Return (X, Y) of the center of cell containing provided text 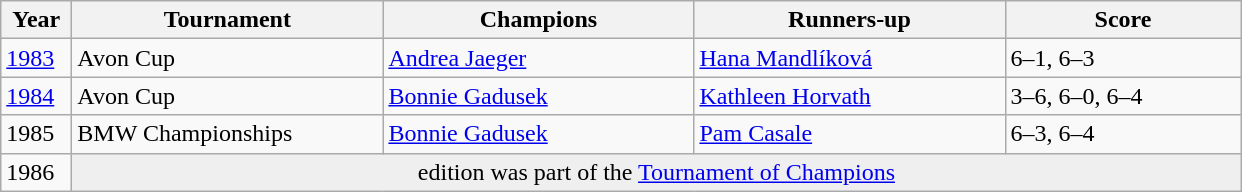
1985 (36, 134)
Score (1123, 20)
Andrea Jaeger (538, 58)
1986 (36, 172)
Year (36, 20)
BMW Championships (228, 134)
1983 (36, 58)
Tournament (228, 20)
Hana Mandlíková (850, 58)
1984 (36, 96)
Kathleen Horvath (850, 96)
3–6, 6–0, 6–4 (1123, 96)
Champions (538, 20)
6–1, 6–3 (1123, 58)
Pam Casale (850, 134)
6–3, 6–4 (1123, 134)
Runners-up (850, 20)
edition was part of the Tournament of Champions (656, 172)
